Return the [x, y] coordinate for the center point of the cell that contains the specified text.  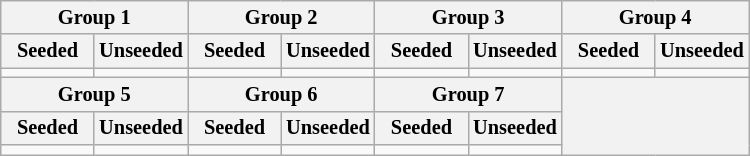
Group 7 [468, 94]
Group 4 [656, 17]
Group 2 [282, 17]
Group 5 [94, 94]
Group 6 [282, 94]
Group 1 [94, 17]
Group 3 [468, 17]
